Capture the cell that displays the provided text and extract its (x, y) central coordinate. 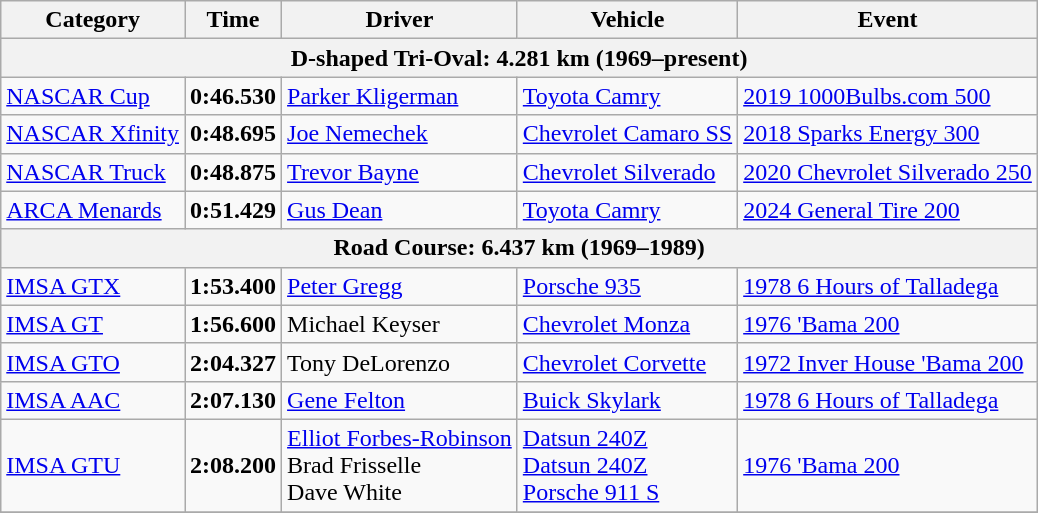
IMSA GTO (93, 362)
Chevrolet Monza (627, 324)
1:56.600 (232, 324)
ARCA Menards (93, 210)
Porsche 935 (627, 286)
IMSA GT (93, 324)
1:53.400 (232, 286)
Trevor Bayne (400, 172)
Gene Felton (400, 400)
D-shaped Tri-Oval: 4.281 km (1969–present) (520, 58)
NASCAR Xfinity (93, 134)
Gus Dean (400, 210)
NASCAR Truck (93, 172)
NASCAR Cup (93, 96)
Parker Kligerman (400, 96)
IMSA AAC (93, 400)
Joe Nemechek (400, 134)
Elliot Forbes-RobinsonBrad FrisselleDave White (400, 465)
Event (888, 20)
0:51.429 (232, 210)
Peter Gregg (400, 286)
2018 Sparks Energy 300 (888, 134)
2:07.130 (232, 400)
IMSA GTX (93, 286)
2024 General Tire 200 (888, 210)
Tony DeLorenzo (400, 362)
Category (93, 20)
2:08.200 (232, 465)
1972 Inver House 'Bama 200 (888, 362)
Road Course: 6.437 km (1969–1989) (520, 248)
Buick Skylark (627, 400)
Michael Keyser (400, 324)
Driver (400, 20)
0:48.875 (232, 172)
IMSA GTU (93, 465)
Chevrolet Camaro SS (627, 134)
Datsun 240ZDatsun 240ZPorsche 911 S (627, 465)
0:48.695 (232, 134)
0:46.530 (232, 96)
2:04.327 (232, 362)
Chevrolet Corvette (627, 362)
2019 1000Bulbs.com 500 (888, 96)
Time (232, 20)
Vehicle (627, 20)
Chevrolet Silverado (627, 172)
2020 Chevrolet Silverado 250 (888, 172)
